Extract the [X, Y] coordinate from the center of the cell holding the provided text.  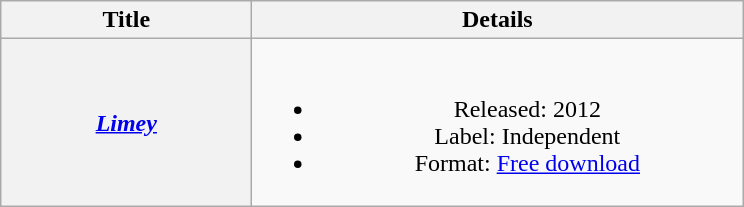
Title [126, 20]
Limey [126, 122]
Details [498, 20]
Released: 2012Label: IndependentFormat: Free download [498, 122]
